Locate the cell with the specified text and output its [X, Y] center coordinate. 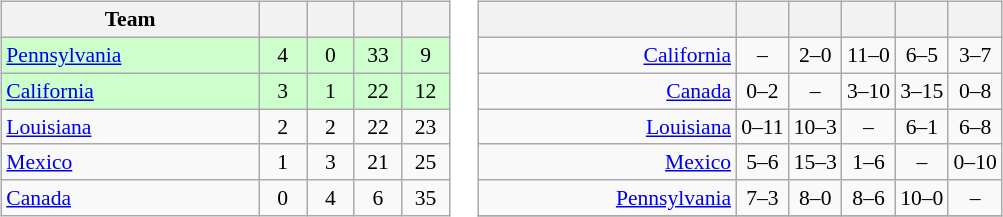
23 [426, 127]
8–0 [816, 198]
0–11 [762, 127]
0–2 [762, 91]
9 [426, 55]
3–10 [868, 91]
Team [130, 20]
10–0 [922, 198]
15–3 [816, 162]
3–15 [922, 91]
25 [426, 162]
1–6 [868, 162]
2–0 [816, 55]
12 [426, 91]
5–6 [762, 162]
0–8 [974, 91]
21 [378, 162]
0–10 [974, 162]
6 [378, 198]
6–1 [922, 127]
6–5 [922, 55]
33 [378, 55]
7–3 [762, 198]
6–8 [974, 127]
3–7 [974, 55]
11–0 [868, 55]
10–3 [816, 127]
8–6 [868, 198]
35 [426, 198]
